For the text-containing cell, return its midpoint in (X, Y) coordinate format. 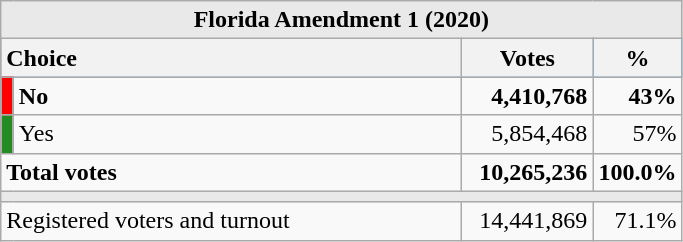
10,265,236 (528, 172)
Total votes (232, 172)
14,441,869 (528, 221)
No (237, 96)
Votes (528, 58)
Choice (232, 58)
43% (638, 96)
Registered voters and turnout (232, 221)
71.1% (638, 221)
57% (638, 134)
5,854,468 (528, 134)
4,410,768 (528, 96)
% (638, 58)
Florida Amendment 1 (2020) (342, 20)
100.0% (638, 172)
Yes (237, 134)
